Provide the [x, y] coordinate of the cell's center where the given text is located.  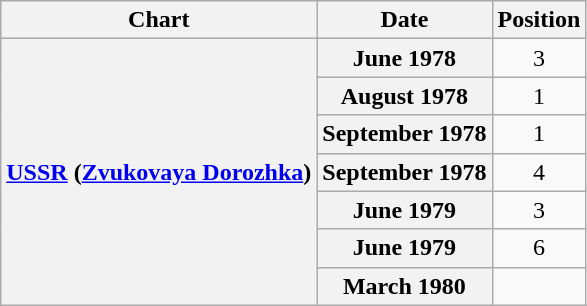
March 1980 [404, 286]
Position [539, 20]
Chart [159, 20]
6 [539, 248]
4 [539, 172]
June 1978 [404, 58]
USSR (Zvukovaya Dorozhka) [159, 172]
Date [404, 20]
August 1978 [404, 96]
